For the text-containing cell, return its midpoint in (X, Y) coordinate format. 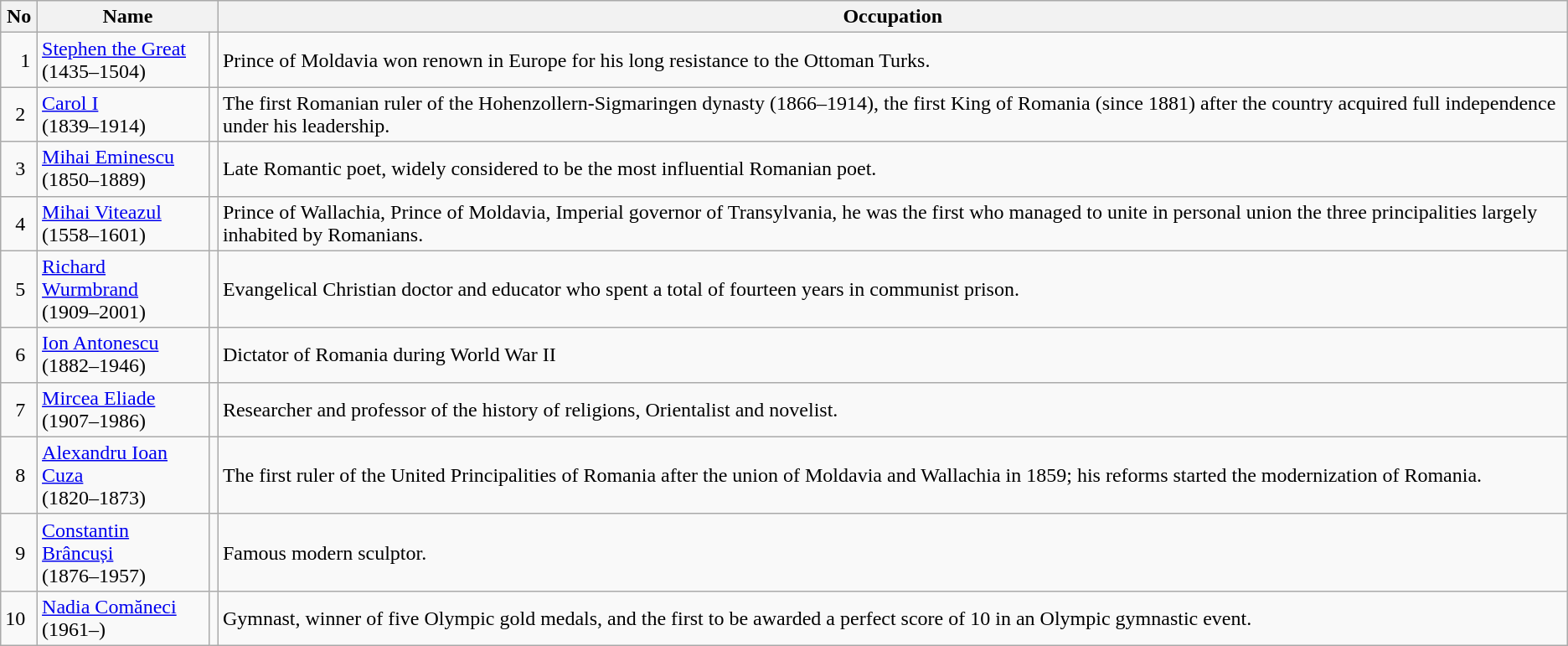
Ion Antonescu(1882–1946) (124, 355)
4 (19, 223)
Famous modern sculptor. (893, 552)
Evangelical Christian doctor and educator who spent a total of fourteen years in communist prison. (893, 289)
Richard Wurmbrand(1909–2001) (124, 289)
3 (19, 169)
Stephen the Great(1435–1504) (124, 60)
Carol I(1839–1914) (124, 114)
1 (19, 60)
Alexandru Ioan Cuza(1820–1873) (124, 475)
2 (19, 114)
Late Romantic poet, widely considered to be the most influential Romanian poet. (893, 169)
9 (19, 552)
Nadia Comăneci(1961–) (124, 618)
No (19, 17)
Mihai Eminescu(1850–1889) (124, 169)
Occupation (893, 17)
5 (19, 289)
Mihai Viteazul(1558–1601) (124, 223)
Name (128, 17)
Dictator of Romania during World War II (893, 355)
7 (19, 409)
Prince of Moldavia won renown in Europe for his long resistance to the Ottoman Turks. (893, 60)
6 (19, 355)
Gymnast, winner of five Olympic gold medals, and the first to be awarded a perfect score of 10 in an Olympic gymnastic event. (893, 618)
Constantin Brâncuși(1876–1957) (124, 552)
8 (19, 475)
Researcher and professor of the history of religions, Orientalist and novelist. (893, 409)
10 (19, 618)
Mircea Eliade(1907–1986) (124, 409)
